Scan for the cell matching the given text and deliver its (x, y) coordinate at center. 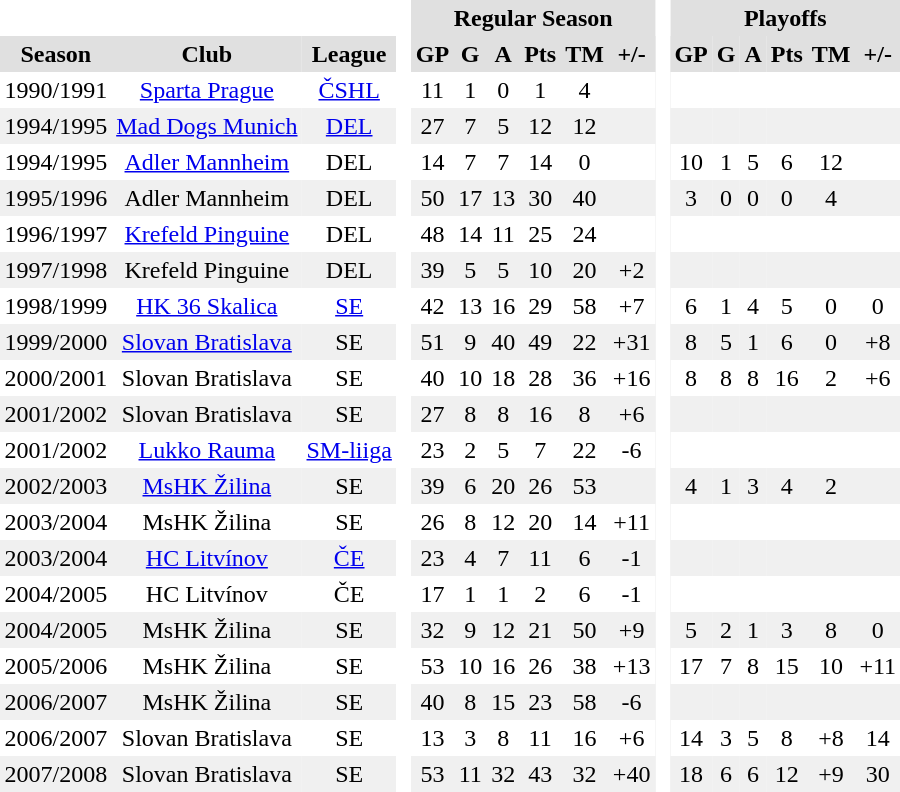
49 (540, 342)
21 (540, 630)
1998/1999 (56, 306)
Lukko Rauma (207, 450)
36 (585, 378)
2005/2006 (56, 666)
SM-liiga (349, 450)
2007/2008 (56, 774)
51 (432, 342)
Mad Dogs Munich (207, 126)
+40 (632, 774)
+13 (632, 666)
28 (540, 378)
25 (540, 234)
42 (432, 306)
+/- (632, 54)
Season (56, 54)
+16 (632, 378)
48 (432, 234)
+8 (831, 738)
League (349, 54)
Sparta Prague (207, 90)
ČSHL (349, 90)
1990/1991 (56, 90)
+11 (632, 522)
38 (585, 666)
Club (207, 54)
2000/2001 (56, 378)
1997/1998 (56, 270)
Regular Season (533, 18)
1996/1997 (56, 234)
1995/1996 (56, 198)
+2 (632, 270)
43 (540, 774)
+7 (632, 306)
2002/2003 (56, 486)
+31 (632, 342)
30 (540, 198)
1999/2000 (56, 342)
24 (585, 234)
HK 36 Skalica (207, 306)
29 (540, 306)
